Find where the given text appears and provide that cell's center as (x, y) coordinate. 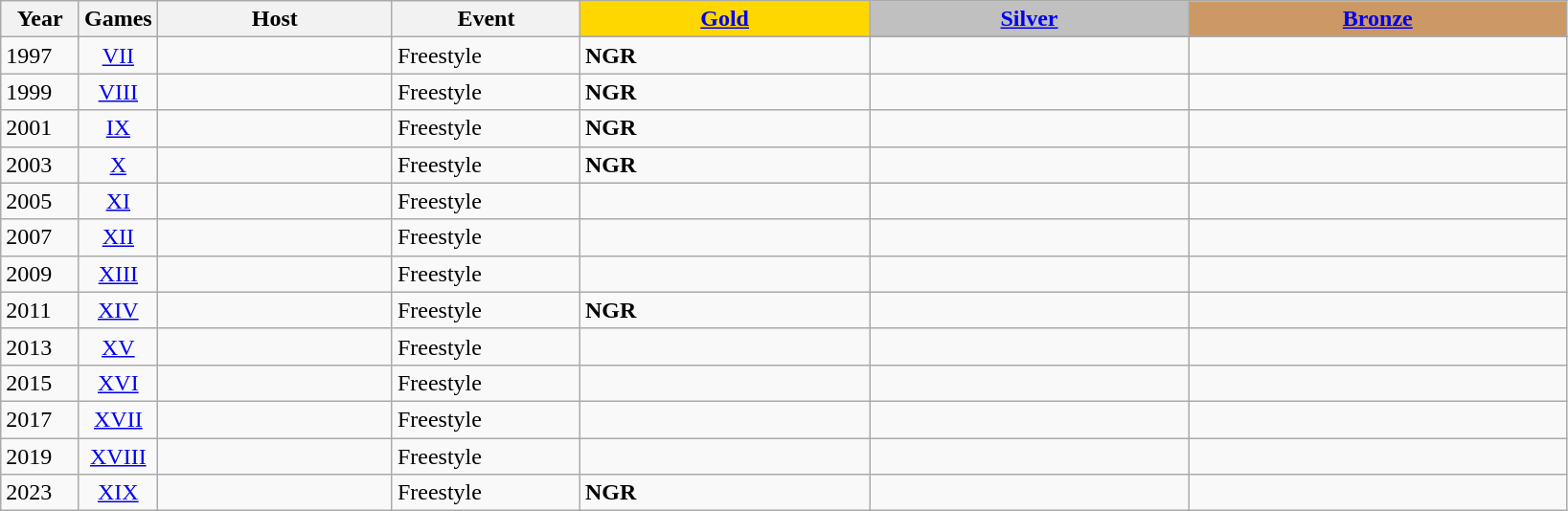
IX (118, 128)
XII (118, 237)
2003 (40, 165)
2005 (40, 201)
2011 (40, 310)
VIII (118, 92)
2019 (40, 456)
2001 (40, 128)
2013 (40, 346)
2017 (40, 419)
X (118, 165)
XV (118, 346)
Year (40, 19)
1999 (40, 92)
XVIII (118, 456)
2009 (40, 274)
Bronze (1377, 19)
2007 (40, 237)
XIII (118, 274)
XVII (118, 419)
XVI (118, 383)
Games (118, 19)
Event (486, 19)
Gold (725, 19)
XIX (118, 493)
Host (274, 19)
Silver (1029, 19)
VII (118, 56)
2023 (40, 493)
1997 (40, 56)
2015 (40, 383)
XIV (118, 310)
XI (118, 201)
